Pinpoint the cell where the given text exists, returning its [X, Y] midpoint coordinate. 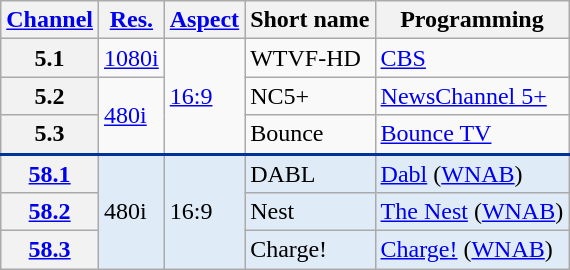
58.1 [50, 174]
Bounce TV [472, 134]
5.1 [50, 58]
Nest [310, 212]
Charge! [310, 250]
NewsChannel 5+ [472, 96]
The Nest (WNAB) [472, 212]
Dabl (WNAB) [472, 174]
Bounce [310, 134]
58.3 [50, 250]
CBS [472, 58]
58.2 [50, 212]
DABL [310, 174]
WTVF-HD [310, 58]
Charge! (WNAB) [472, 250]
Aspect [204, 20]
1080i [132, 58]
Channel [50, 20]
Res. [132, 20]
5.2 [50, 96]
Short name [310, 20]
Programming [472, 20]
5.3 [50, 134]
NC5+ [310, 96]
